Find where the given text appears and provide that cell's center as [x, y] coordinate. 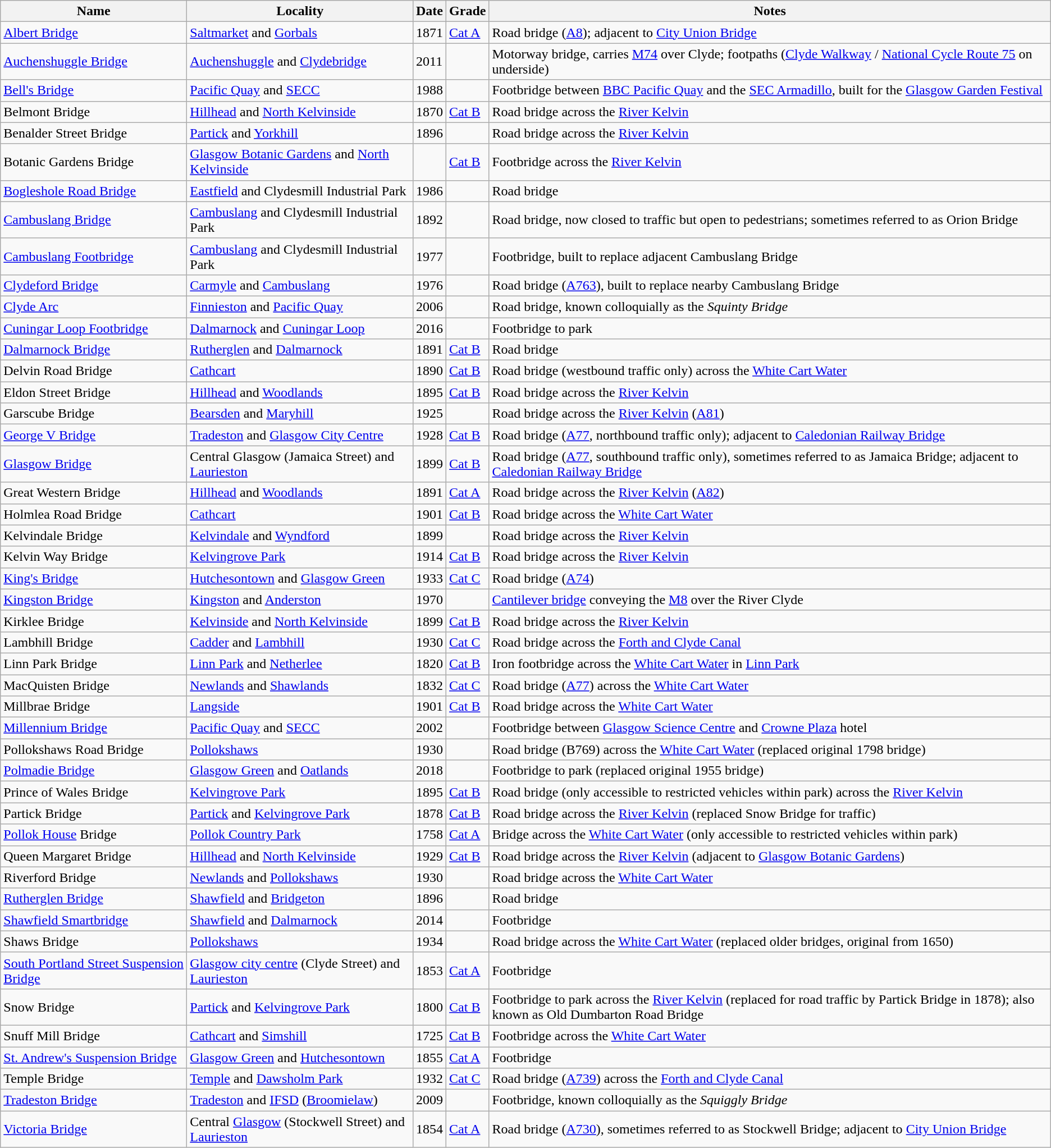
1725 [429, 1036]
Road bridge (A77, southbound traffic only), sometimes referred to as Jamaica Bridge; adjacent to Caledonian Railway Bridge [770, 464]
Hutchesontown and Glasgow Green [300, 578]
Dalmarnock Bridge [94, 350]
Notes [770, 11]
1855 [429, 1057]
Road bridge (A730), sometimes referred to as Stockwell Bridge; adjacent to City Union Bridge [770, 1129]
Road bridge across the White Cart Water (replaced older bridges, original from 1650) [770, 941]
Glasgow Botanic Gardens and North Kelvinside [300, 162]
1970 [429, 600]
1932 [429, 1079]
Road bridge (A77) across the White Cart Water [770, 685]
Footbridge between Glasgow Science Centre and Crowne Plaza hotel [770, 728]
Clyde Arc [94, 307]
Delvin Road Bridge [94, 371]
2011 [429, 62]
1871 [429, 33]
Auchenshuggle and Clydebridge [300, 62]
Holmlea Road Bridge [94, 514]
Glasgow Green and Oatlands [300, 771]
Prince of Wales Bridge [94, 792]
1800 [429, 1007]
Newlands and Shawlands [300, 685]
Footbridge to park [770, 328]
Snow Bridge [94, 1007]
Dalmarnock and Cuningar Loop [300, 328]
Footbridge across the River Kelvin [770, 162]
1925 [429, 414]
Grade [468, 11]
1878 [429, 813]
George V Bridge [94, 435]
2006 [429, 307]
Kelvinside and North Kelvinside [300, 621]
Road bridge across the Forth and Clyde Canal [770, 642]
Footbridge, built to replace adjacent Cambuslang Bridge [770, 256]
Great Western Bridge [94, 493]
Road bridge (A77, northbound traffic only); adjacent to Caledonian Railway Bridge [770, 435]
Saltmarket and Gorbals [300, 33]
Belmont Bridge [94, 112]
Temple and Dawsholm Park [300, 1079]
Clydeford Bridge [94, 285]
St. Andrew's Suspension Bridge [94, 1057]
Bridge across the White Cart Water (only accessible to restricted vehicles within park) [770, 835]
Kirklee Bridge [94, 621]
Partick and Yorkhill [300, 133]
2009 [429, 1100]
Rutherglen and Dalmarnock [300, 350]
Footbridge to park (replaced original 1955 bridge) [770, 771]
Cambuslang Bridge [94, 220]
Road bridge across the River Kelvin (adjacent to Glasgow Botanic Gardens) [770, 856]
Cadder and Lambhill [300, 642]
Polmadie Bridge [94, 771]
Riverford Bridge [94, 877]
South Portland Street Suspension Bridge [94, 970]
Tradeston Bridge [94, 1100]
Kelvindale Bridge [94, 536]
1870 [429, 112]
2002 [429, 728]
Road bridge, known colloquially as the Squinty Bridge [770, 307]
2018 [429, 771]
Cuningar Loop Footbridge [94, 328]
Road bridge (westbound traffic only) across the White Cart Water [770, 371]
1986 [429, 191]
Name [94, 11]
King's Bridge [94, 578]
Road bridge (B769) across the White Cart Water (replaced original 1798 bridge) [770, 749]
Finnieston and Pacific Quay [300, 307]
Road bridge (A763), built to replace nearby Cambuslang Bridge [770, 285]
Kelvindale and Wyndford [300, 536]
Linn Park and Netherlee [300, 664]
2014 [429, 920]
1928 [429, 435]
1853 [429, 970]
Road bridge (A739) across the Forth and Clyde Canal [770, 1079]
Pollokshaws Road Bridge [94, 749]
1976 [429, 285]
Footbridge to park across the River Kelvin (replaced for road traffic by Partick Bridge in 1878); also known as Old Dumbarton Road Bridge [770, 1007]
1820 [429, 664]
1832 [429, 685]
Albert Bridge [94, 33]
Glasgow Bridge [94, 464]
Langside [300, 707]
Road bridge across the River Kelvin (A82) [770, 493]
Cambuslang Footbridge [94, 256]
Road bridge across the River Kelvin (A81) [770, 414]
Victoria Bridge [94, 1129]
Temple Bridge [94, 1079]
Linn Park Bridge [94, 664]
1929 [429, 856]
Cantilever bridge conveying the M8 over the River Clyde [770, 600]
Auchenshuggle Bridge [94, 62]
Glasgow city centre (Clyde Street) and Laurieston [300, 970]
Benalder Street Bridge [94, 133]
Lambhill Bridge [94, 642]
1758 [429, 835]
Road bridge, now closed to traffic but open to pedestrians; sometimes referred to as Orion Bridge [770, 220]
1892 [429, 220]
Footbridge between BBC Pacific Quay and the SEC Armadillo, built for the Glasgow Garden Festival [770, 90]
1988 [429, 90]
Kelvin Way Bridge [94, 557]
Newlands and Pollokshaws [300, 877]
Central Glasgow (Jamaica Street) and Laurieston [300, 464]
Millennium Bridge [94, 728]
Bogleshole Road Bridge [94, 191]
Pollok House Bridge [94, 835]
Rutherglen Bridge [94, 899]
Carmyle and Cambuslang [300, 285]
Millbrae Bridge [94, 707]
Tradeston and Glasgow City Centre [300, 435]
Road bridge across the River Kelvin (replaced Snow Bridge for traffic) [770, 813]
2016 [429, 328]
Shawfield and Bridgeton [300, 899]
Locality [300, 11]
Eastfield and Clydesmill Industrial Park [300, 191]
Kingston and Anderston [300, 600]
1890 [429, 371]
Footbridge across the White Cart Water [770, 1036]
Garscube Bridge [94, 414]
Date [429, 11]
1914 [429, 557]
Glasgow Green and Hutchesontown [300, 1057]
Botanic Gardens Bridge [94, 162]
Road bridge (A8); adjacent to City Union Bridge [770, 33]
Tradeston and IFSD (Broomielaw) [300, 1100]
1977 [429, 256]
MacQuisten Bridge [94, 685]
Shawfield and Dalmarnock [300, 920]
1933 [429, 578]
Shawfield Smartbridge [94, 920]
Central Glasgow (Stockwell Street) and Laurieston [300, 1129]
Shaws Bridge [94, 941]
1854 [429, 1129]
Eldon Street Bridge [94, 392]
Partick Bridge [94, 813]
Pollok Country Park [300, 835]
Snuff Mill Bridge [94, 1036]
Footbridge, known colloquially as the Squiggly Bridge [770, 1100]
Iron footbridge across the White Cart Water in Linn Park [770, 664]
1934 [429, 941]
Road bridge (A74) [770, 578]
Queen Margaret Bridge [94, 856]
Bell's Bridge [94, 90]
Road bridge (only accessible to restricted vehicles within park) across the River Kelvin [770, 792]
Motorway bridge, carries M74 over Clyde; footpaths (Clyde Walkway / National Cycle Route 75 on underside) [770, 62]
Cathcart and Simshill [300, 1036]
Bearsden and Maryhill [300, 414]
Kingston Bridge [94, 600]
